Locate the cell with the specified text and output its (X, Y) center coordinate. 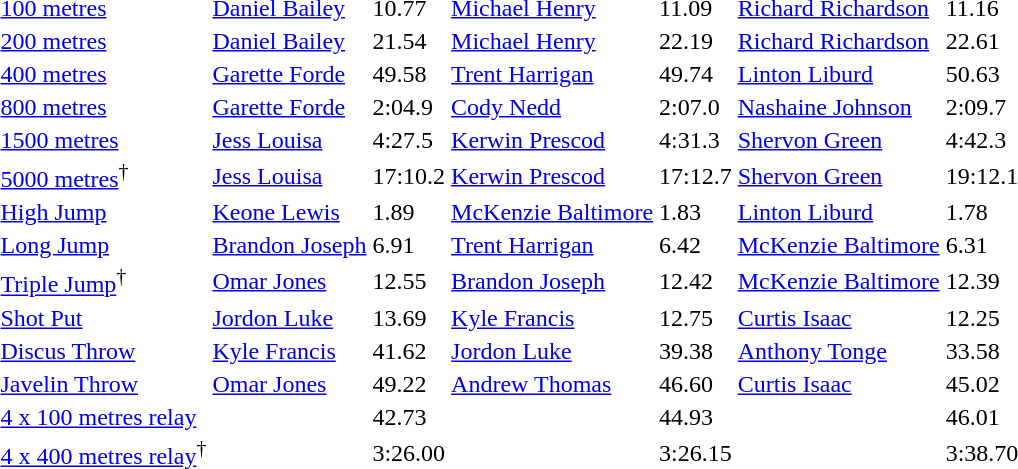
42.73 (409, 417)
49.22 (409, 384)
Anthony Tonge (838, 351)
Cody Nedd (552, 107)
12.75 (696, 318)
13.69 (409, 318)
Daniel Bailey (290, 41)
Andrew Thomas (552, 384)
Richard Richardson (838, 41)
46.60 (696, 384)
49.58 (409, 74)
6.91 (409, 245)
12.55 (409, 281)
39.38 (696, 351)
41.62 (409, 351)
2:07.0 (696, 107)
12.42 (696, 281)
44.93 (696, 417)
17:12.7 (696, 176)
22.19 (696, 41)
21.54 (409, 41)
17:10.2 (409, 176)
6.42 (696, 245)
1.89 (409, 212)
Keone Lewis (290, 212)
Nashaine Johnson (838, 107)
4:27.5 (409, 140)
49.74 (696, 74)
Michael Henry (552, 41)
2:04.9 (409, 107)
4:31.3 (696, 140)
1.83 (696, 212)
